Return [X, Y] of the center of cell containing provided text 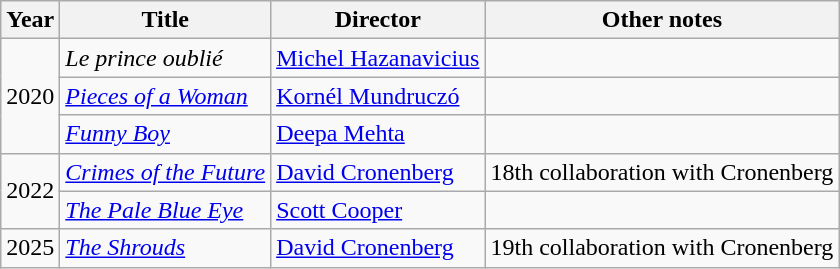
2020 [30, 96]
Title [166, 20]
Director [378, 20]
Michel Hazanavicius [378, 58]
Funny Boy [166, 134]
Year [30, 20]
Kornél Mundruczó [378, 96]
2025 [30, 248]
19th collaboration with Cronenberg [662, 248]
The Shrouds [166, 248]
Crimes of the Future [166, 172]
The Pale Blue Eye [166, 210]
2022 [30, 191]
Scott Cooper [378, 210]
Other notes [662, 20]
Deepa Mehta [378, 134]
18th collaboration with Cronenberg [662, 172]
Le prince oublié [166, 58]
Pieces of a Woman [166, 96]
